For the text-containing cell, return its midpoint in (X, Y) coordinate format. 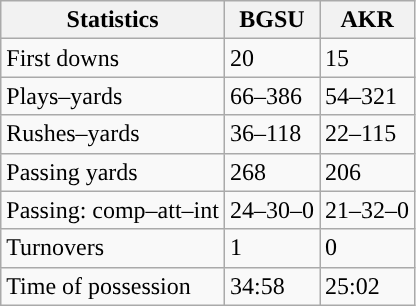
Passing: comp–att–int (113, 210)
206 (368, 172)
22–115 (368, 134)
24–30–0 (272, 210)
36–118 (272, 134)
Time of possession (113, 286)
20 (272, 58)
First downs (113, 58)
268 (272, 172)
54–321 (368, 96)
Statistics (113, 20)
34:58 (272, 286)
BGSU (272, 20)
1 (272, 248)
15 (368, 58)
Plays–yards (113, 96)
0 (368, 248)
21–32–0 (368, 210)
25:02 (368, 286)
AKR (368, 20)
Turnovers (113, 248)
Rushes–yards (113, 134)
66–386 (272, 96)
Passing yards (113, 172)
